From the cell containing the given text, extract its center point as [x, y] coordinate. 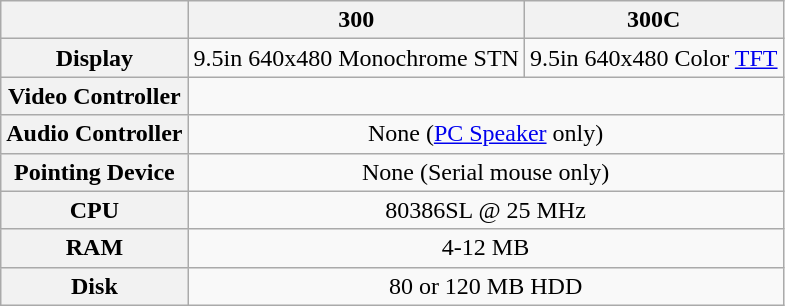
300C [654, 20]
9.5in 640x480 Color TFT [654, 58]
None (Serial mouse only) [486, 172]
Pointing Device [94, 172]
80 or 120 MB HDD [486, 286]
Video Controller [94, 96]
80386SL @ 25 MHz [486, 210]
Display [94, 58]
9.5in 640x480 Monochrome STN [356, 58]
300 [356, 20]
Audio Controller [94, 134]
RAM [94, 248]
CPU [94, 210]
Disk [94, 286]
None (PC Speaker only) [486, 134]
4-12 MB [486, 248]
